For the text-containing cell, return its midpoint in [X, Y] coordinate format. 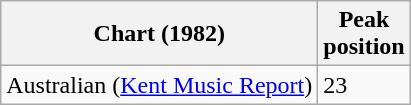
Peakposition [364, 34]
Chart (1982) [160, 34]
23 [364, 85]
Australian (Kent Music Report) [160, 85]
